Detect which cell encompasses the target text, then output its (x, y) center coordinate. 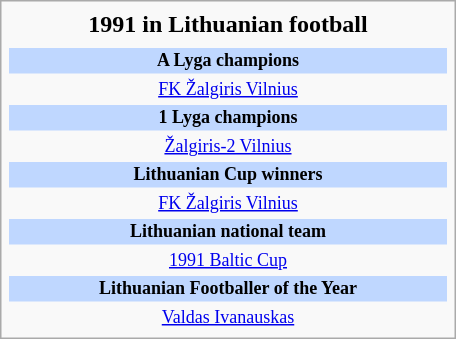
A Lyga champions (228, 61)
Lithuanian Cup winners (228, 175)
1 Lyga champions (228, 118)
Lithuanian national team (228, 232)
1991 in Lithuanian football (228, 24)
Valdas Ivanauskas (228, 318)
Žalgiris-2 Vilnius (228, 147)
Lithuanian Footballer of the Year (228, 289)
1991 Baltic Cup (228, 261)
